Return the [X, Y] coordinate for the center point of the cell that contains the specified text.  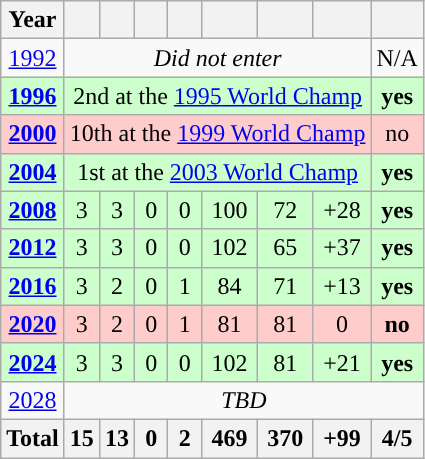
Did not enter [218, 58]
+28 [342, 210]
2024 [33, 362]
N/A [397, 58]
TBD [244, 400]
71 [285, 286]
370 [285, 438]
1st at the 2003 World Champ [218, 172]
72 [285, 210]
13 [116, 438]
1996 [33, 96]
2020 [33, 324]
2016 [33, 286]
469 [230, 438]
+37 [342, 248]
1992 [33, 58]
+99 [342, 438]
15 [82, 438]
2028 [33, 400]
2004 [33, 172]
2012 [33, 248]
10th at the 1999 World Champ [218, 134]
2nd at the 1995 World Champ [218, 96]
Year [33, 20]
4/5 [397, 438]
Total [33, 438]
2000 [33, 134]
+13 [342, 286]
2008 [33, 210]
+21 [342, 362]
100 [230, 210]
65 [285, 248]
84 [230, 286]
